Return the (X, Y) coordinate for the center point of the cell that contains the specified text.  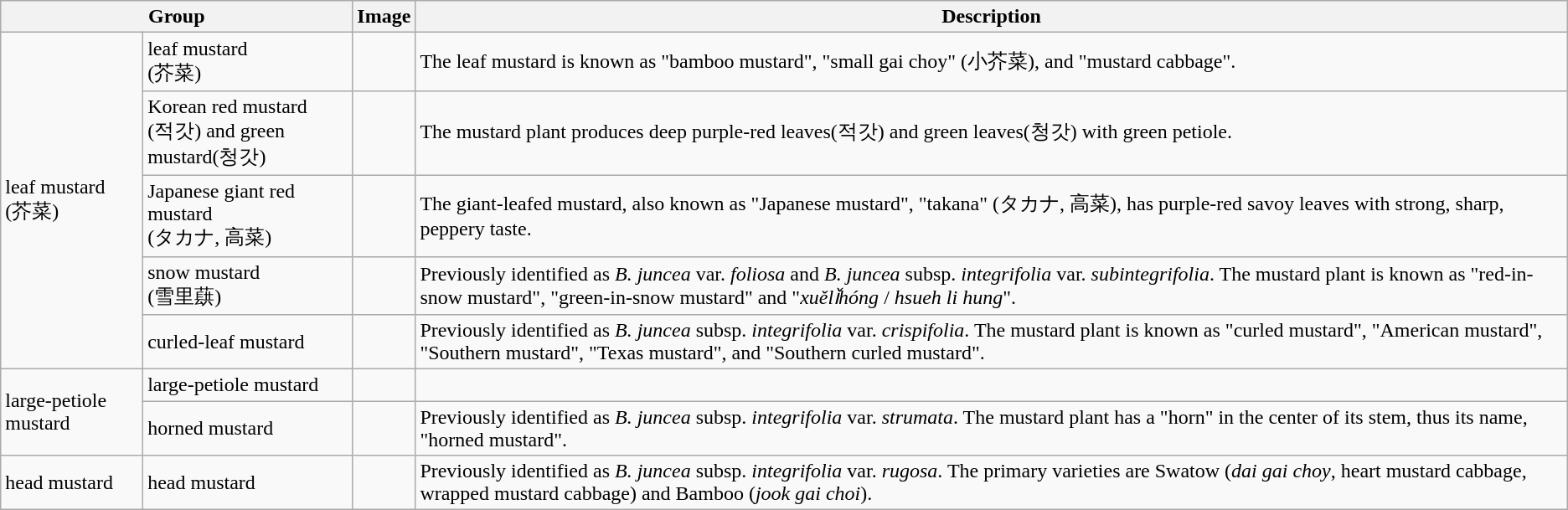
Image (384, 17)
curled-leaf mustard (248, 342)
The leaf mustard is known as "bamboo mustard", "small gai choy" (小芥菜), and "mustard cabbage". (992, 62)
snow mustard(雪里蕻) (248, 286)
Korean red mustard(적갓) and green mustard(청갓) (248, 132)
The giant-leafed mustard, also known as "Japanese mustard", "takana" (タカナ, 高菜), has purple-red savoy leaves with strong, sharp, peppery taste. (992, 216)
horned mustard (248, 429)
Group (177, 17)
Description (992, 17)
The mustard plant produces deep purple-red leaves(적갓) and green leaves(청갓) with green petiole. (992, 132)
Japanese giant red mustard(タカナ, 高菜) (248, 216)
